Identify which cell holds the provided text, then report its (X, Y) central coordinate. 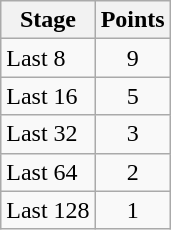
1 (132, 210)
2 (132, 172)
Last 8 (48, 58)
9 (132, 58)
Stage (48, 20)
5 (132, 96)
Points (132, 20)
Last 64 (48, 172)
3 (132, 134)
Last 16 (48, 96)
Last 32 (48, 134)
Last 128 (48, 210)
